Pinpoint the cell where the given text exists, returning its (X, Y) midpoint coordinate. 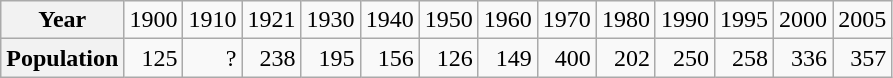
Year (62, 20)
238 (272, 58)
125 (154, 58)
202 (626, 58)
1995 (744, 20)
Population (62, 58)
1970 (566, 20)
1960 (508, 20)
1980 (626, 20)
2000 (804, 20)
195 (330, 58)
250 (684, 58)
156 (390, 58)
1910 (212, 20)
258 (744, 58)
1940 (390, 20)
126 (448, 58)
1990 (684, 20)
2005 (862, 20)
400 (566, 58)
1950 (448, 20)
1921 (272, 20)
1930 (330, 20)
1900 (154, 20)
149 (508, 58)
336 (804, 58)
357 (862, 58)
? (212, 58)
